Extract the [X, Y] coordinate from the center of the cell holding the provided text.  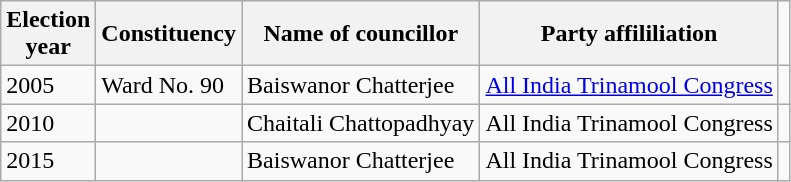
Party affililiation [629, 34]
2005 [48, 85]
Election year [48, 34]
2010 [48, 123]
2015 [48, 161]
Name of councillor [361, 34]
Chaitali Chattopadhyay [361, 123]
Ward No. 90 [169, 85]
Constituency [169, 34]
